Capture the cell that displays the provided text and extract its (x, y) central coordinate. 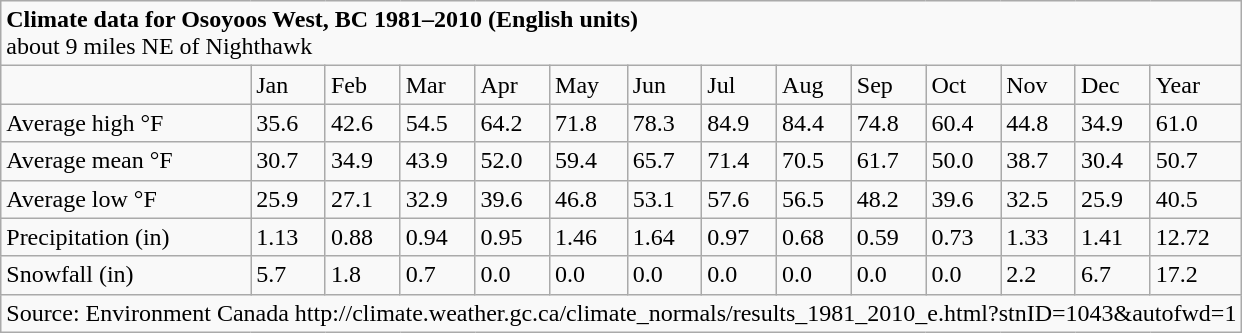
60.4 (964, 123)
Aug (814, 85)
1.33 (1038, 237)
74.8 (888, 123)
Year (1196, 85)
65.7 (664, 161)
1.13 (288, 237)
46.8 (589, 199)
0.95 (512, 237)
38.7 (1038, 161)
Jul (740, 85)
Average low °F (126, 199)
0.97 (740, 237)
0.59 (888, 237)
61.7 (888, 161)
43.9 (438, 161)
27.1 (362, 199)
59.4 (589, 161)
1.8 (362, 275)
44.8 (1038, 123)
50.0 (964, 161)
0.68 (814, 237)
Jan (288, 85)
1.64 (664, 237)
30.7 (288, 161)
52.0 (512, 161)
Average high °F (126, 123)
12.72 (1196, 237)
Average mean °F (126, 161)
70.5 (814, 161)
6.7 (1112, 275)
32.5 (1038, 199)
78.3 (664, 123)
Source: Environment Canada http://climate.weather.gc.ca/climate_normals/results_1981_2010_e.html?stnID=1043&autofwd=1 (622, 313)
Sep (888, 85)
50.7 (1196, 161)
Oct (964, 85)
30.4 (1112, 161)
35.6 (288, 123)
17.2 (1196, 275)
48.2 (888, 199)
57.6 (740, 199)
53.1 (664, 199)
Apr (512, 85)
54.5 (438, 123)
Feb (362, 85)
64.2 (512, 123)
Mar (438, 85)
84.9 (740, 123)
Nov (1038, 85)
Precipitation (in) (126, 237)
2.2 (1038, 275)
71.4 (740, 161)
Dec (1112, 85)
0.94 (438, 237)
Snowfall (in) (126, 275)
0.88 (362, 237)
32.9 (438, 199)
May (589, 85)
1.46 (589, 237)
0.73 (964, 237)
40.5 (1196, 199)
42.6 (362, 123)
1.41 (1112, 237)
0.7 (438, 275)
Jun (664, 85)
Climate data for Osoyoos West, BC 1981–2010 (English units)about 9 miles NE of Nighthawk (622, 34)
61.0 (1196, 123)
71.8 (589, 123)
84.4 (814, 123)
5.7 (288, 275)
56.5 (814, 199)
